Capture the cell that displays the provided text and extract its (x, y) central coordinate. 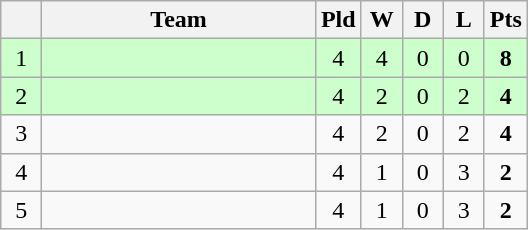
Pld (338, 20)
Pts (506, 20)
8 (506, 58)
L (464, 20)
5 (22, 210)
Team (179, 20)
W (382, 20)
D (422, 20)
